Find where the given text appears and provide that cell's center as (X, Y) coordinate. 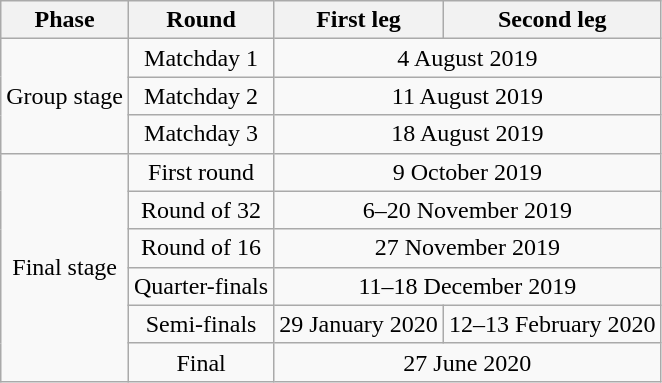
11–18 December 2019 (468, 286)
First round (200, 172)
Round of 32 (200, 210)
Second leg (552, 20)
Round (200, 20)
Group stage (65, 96)
4 August 2019 (468, 58)
9 October 2019 (468, 172)
Final stage (65, 267)
Quarter-finals (200, 286)
27 November 2019 (468, 248)
Matchday 2 (200, 96)
Round of 16 (200, 248)
11 August 2019 (468, 96)
6–20 November 2019 (468, 210)
Matchday 3 (200, 134)
Phase (65, 20)
27 June 2020 (468, 362)
29 January 2020 (359, 324)
12–13 February 2020 (552, 324)
Semi-finals (200, 324)
18 August 2019 (468, 134)
Final (200, 362)
Matchday 1 (200, 58)
First leg (359, 20)
